Return [x, y] of the center of cell containing provided text 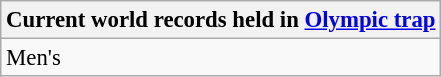
Current world records held in Olympic trap [221, 20]
Men's [221, 58]
